Capture the cell that displays the provided text and extract its [x, y] central coordinate. 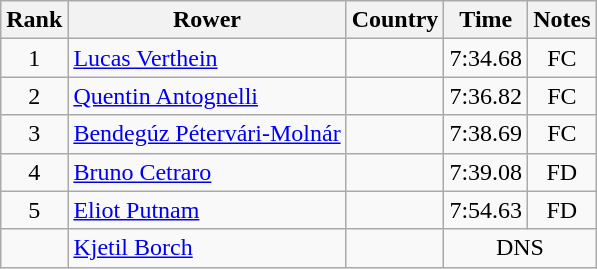
Rower [207, 20]
Eliot Putnam [207, 210]
Lucas Verthein [207, 58]
Kjetil Borch [207, 248]
2 [34, 96]
7:39.08 [486, 172]
1 [34, 58]
Time [486, 20]
Country [395, 20]
Quentin Antognelli [207, 96]
3 [34, 134]
7:34.68 [486, 58]
7:54.63 [486, 210]
Rank [34, 20]
DNS [520, 248]
7:38.69 [486, 134]
Notes [562, 20]
4 [34, 172]
7:36.82 [486, 96]
5 [34, 210]
Bruno Cetraro [207, 172]
Bendegúz Pétervári-Molnár [207, 134]
